Search for the cell housing the specified text and yield its [x, y] center coordinate. 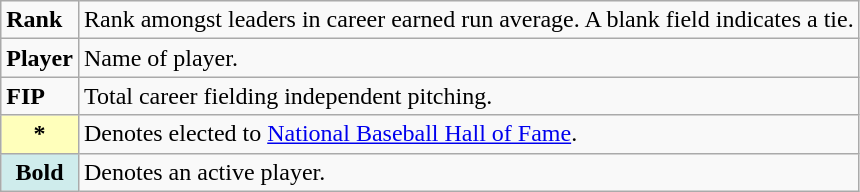
Denotes elected to National Baseball Hall of Fame. [468, 134]
FIP [40, 96]
Player [40, 58]
Total career fielding independent pitching. [468, 96]
Denotes an active player. [468, 172]
Bold [40, 172]
Name of player. [468, 58]
* [40, 134]
Rank amongst leaders in career earned run average. A blank field indicates a tie. [468, 20]
Rank [40, 20]
